Return the [X, Y] coordinate for the center point of the cell that contains the specified text.  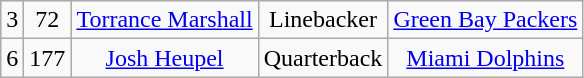
Green Bay Packers [486, 20]
177 [48, 58]
Linebacker [323, 20]
Torrance Marshall [164, 20]
Miami Dolphins [486, 58]
6 [12, 58]
72 [48, 20]
Quarterback [323, 58]
3 [12, 20]
Josh Heupel [164, 58]
